Capture the cell that displays the provided text and extract its [X, Y] central coordinate. 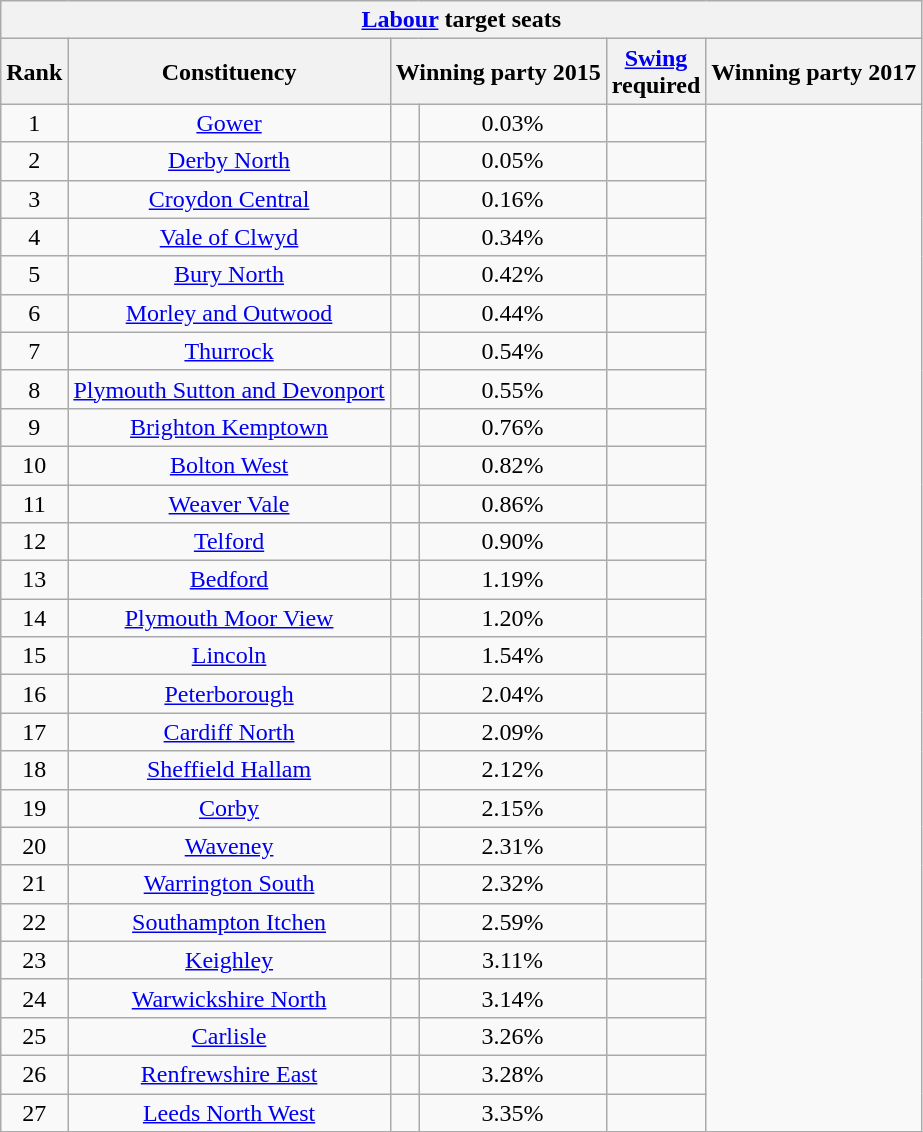
Southampton Itchen [229, 922]
1 [34, 123]
1.20% [513, 618]
17 [34, 732]
22 [34, 922]
15 [34, 656]
20 [34, 846]
18 [34, 770]
27 [34, 1113]
Gower [229, 123]
3 [34, 199]
Labour target seats [462, 20]
26 [34, 1074]
0.55% [513, 389]
0.86% [513, 503]
19 [34, 808]
Warwickshire North [229, 998]
Bury North [229, 275]
Winning party 2017 [814, 72]
3.14% [513, 998]
2.31% [513, 846]
Telford [229, 542]
0.90% [513, 542]
Plymouth Moor View [229, 618]
14 [34, 618]
12 [34, 542]
Bolton West [229, 465]
2.59% [513, 922]
Carlisle [229, 1036]
10 [34, 465]
23 [34, 960]
Vale of Clwyd [229, 237]
13 [34, 580]
0.34% [513, 237]
Renfrewshire East [229, 1074]
0.44% [513, 313]
Leeds North West [229, 1113]
1.54% [513, 656]
Cardiff North [229, 732]
Sheffield Hallam [229, 770]
7 [34, 351]
0.82% [513, 465]
3.26% [513, 1036]
Plymouth Sutton and Devonport [229, 389]
Waveney [229, 846]
0.76% [513, 427]
Winning party 2015 [498, 72]
Lincoln [229, 656]
2 [34, 161]
0.03% [513, 123]
25 [34, 1036]
0.42% [513, 275]
2.15% [513, 808]
16 [34, 694]
Keighley [229, 960]
24 [34, 998]
0.16% [513, 199]
5 [34, 275]
Corby [229, 808]
3.28% [513, 1074]
0.05% [513, 161]
Bedford [229, 580]
4 [34, 237]
6 [34, 313]
3.11% [513, 960]
Peterborough [229, 694]
2.09% [513, 732]
Constituency [229, 72]
Morley and Outwood [229, 313]
Derby North [229, 161]
3.35% [513, 1113]
Brighton Kemptown [229, 427]
Croydon Central [229, 199]
Thurrock [229, 351]
21 [34, 884]
Swingrequired [656, 72]
8 [34, 389]
9 [34, 427]
0.54% [513, 351]
Rank [34, 72]
Warrington South [229, 884]
2.12% [513, 770]
2.32% [513, 884]
11 [34, 503]
1.19% [513, 580]
2.04% [513, 694]
Weaver Vale [229, 503]
